Return (X, Y) of the center of cell containing provided text 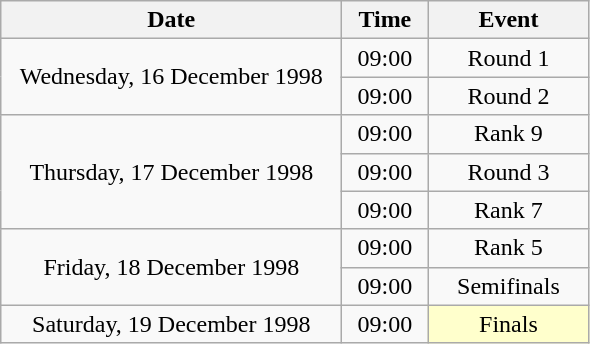
Rank 7 (508, 210)
Wednesday, 16 December 1998 (172, 77)
Thursday, 17 December 1998 (172, 172)
Saturday, 19 December 1998 (172, 324)
Round 1 (508, 58)
Event (508, 20)
Rank 9 (508, 134)
Date (172, 20)
Semifinals (508, 286)
Friday, 18 December 1998 (172, 267)
Rank 5 (508, 248)
Round 2 (508, 96)
Finals (508, 324)
Round 3 (508, 172)
Time (385, 20)
